Extract the [X, Y] coordinate from the center of the cell holding the provided text.  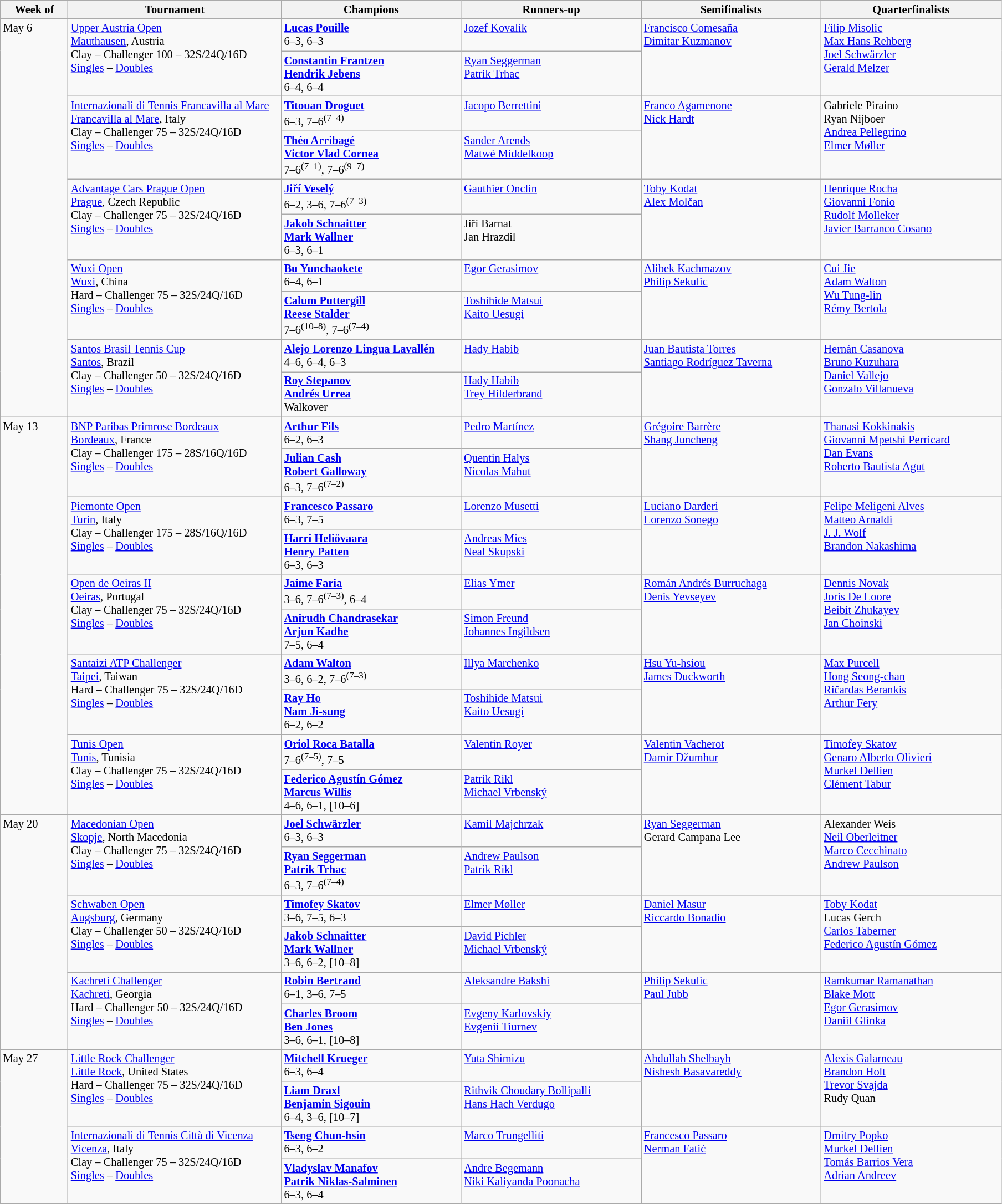
Francesco Passaro6–3, 7–5 [371, 513]
Alexis Galarneau Brandon Holt Trevor Svajda Rudy Quan [911, 1088]
Gauthier Onclin [551, 196]
Filip Misolic Max Hans Rehberg Joel Schwärzler Gerald Melzer [911, 58]
Jaime Faria3–6, 7–6(7–3), 6–4 [371, 592]
Valentin Royer [551, 752]
Illya Marchenko [551, 672]
Théo Arribagé Victor Vlad Cornea7–6(7–1), 7–6(9–7) [371, 155]
Jakob Schnaitter Mark Wallner3–6, 6–2, [10–8] [371, 950]
Adam Walton3–6, 6–2, 7–6(7–3) [371, 672]
Jozef Kovalík [551, 35]
Harri Heliövaara Henry Patten6–3, 6–3 [371, 552]
Open de Oeiras IIOeiras, Portugal Clay – Challenger 75 – 32S/24Q/16DSingles – Doubles [175, 614]
Dennis Novak Joris De Loore Beibit Zhukayev Jan Choinski [911, 614]
Julian Cash Robert Galloway6–3, 7–6(7–2) [371, 472]
Schwaben OpenAugsburg, Germany Clay – Challenger 50 – 32S/24Q/16DSingles – Doubles [175, 933]
Macedonian OpenSkopje, North Macedonia Clay – Challenger 75 – 32S/24Q/16DSingles – Doubles [175, 855]
Francesco Passaro Nerman Fatić [732, 1165]
Bu Yunchaokete6–4, 6–1 [371, 276]
Oriol Roca Batalla7–6(7–5), 7–5 [371, 752]
Anirudh Chandrasekar Arjun Kadhe7–5, 6–4 [371, 632]
Tseng Chun-hsin6–3, 6–2 [371, 1142]
Hsu Yu-hsiou James Duckworth [732, 694]
Elmer Møller [551, 911]
Arthur Fils6–2, 6–3 [371, 433]
Grégoire Barrère Shang Juncheng [732, 457]
Valentin Vacherot Damir Džumhur [732, 775]
Ray Ho Nam Ji-sung6–2, 6–2 [371, 712]
Mitchell Krueger6–3, 6–4 [371, 1065]
Timofey Skatov Genaro Alberto Olivieri Murkel Dellien Clément Tabur [911, 775]
Henrique Rocha Giovanni Fonio Rudolf Molleker Javier Barranco Cosano [911, 220]
Cui Jie Adam Walton Wu Tung-lin Rémy Bertola [911, 299]
Lucas Pouille6–3, 6–3 [371, 35]
May 27 [34, 1126]
Patrik Rikl Michael Vrbenský [551, 792]
Piemonte OpenTurin, Italy Clay – Challenger 175 – 28S/16Q/16DSingles – Doubles [175, 535]
Felipe Meligeni Alves Matteo Arnaldi J. J. Wolf Brandon Nakashima [911, 535]
Simon Freund Johannes Ingildsen [551, 632]
Joel Schwärzler6–3, 6–3 [371, 831]
Andreas Mies Neal Skupski [551, 552]
Abdullah Shelbayh Nishesh Basavareddy [732, 1088]
Gabriele Piraino Ryan Nijboer Andrea Pellegrino Elmer Møller [911, 137]
Hady Habib Trey Hilderbrand [551, 394]
Luciano Darderi Lorenzo Sonego [732, 535]
May 20 [34, 932]
Alejo Lorenzo Lingua Lavallén4–6, 6–4, 6–3 [371, 355]
Hernán Casanova Bruno Kuzuhara Daniel Vallejo Gonzalo Villanueva [911, 378]
Robin Bertrand6–1, 3–6, 7–5 [371, 988]
Kachreti ChallengerKachreti, Georgia Hard – Challenger 50 – 32S/24Q/16DSingles – Doubles [175, 1010]
Román Andrés Burruchaga Denis Yevseyev [732, 614]
Jakob Schnaitter Mark Wallner6–3, 6–1 [371, 237]
Toby Kodat Alex Molčan [732, 220]
Timofey Skatov3–6, 7–5, 6–3 [371, 911]
Wuxi OpenWuxi, China Hard – Challenger 75 – 32S/24Q/16DSingles – Doubles [175, 299]
Hady Habib [551, 355]
Dmitry Popko Murkel Dellien Tomás Barrios Vera Adrian Andreev [911, 1165]
Kamil Majchrzak [551, 831]
David Pichler Michael Vrbenský [551, 950]
Toby Kodat Lucas Gerch Carlos Taberner Federico Agustín Gómez [911, 933]
Daniel Masur Riccardo Bonadio [732, 933]
BNP Paribas Primrose BordeauxBordeaux, France Clay – Challenger 175 – 28S/16Q/16DSingles – Doubles [175, 457]
Alibek Kachmazov Philip Sekulic [732, 299]
Franco Agamenone Nick Hardt [732, 137]
Alexander Weis Neil Oberleitner Marco Cecchinato Andrew Paulson [911, 855]
Champions [371, 9]
Ryan Seggerman Patrik Trhac6–3, 7–6(7–4) [371, 870]
Jacopo Berrettini [551, 113]
Santaizi ATP ChallengerTaipei, Taiwan Hard – Challenger 75 – 32S/24Q/16DSingles – Doubles [175, 694]
Marco Trungelliti [551, 1142]
Vladyslav Manafov Patrik Niklas-Salminen6–3, 6–4 [371, 1181]
Elias Ymer [551, 592]
Thanasi Kokkinakis Giovanni Mpetshi Perricard Dan Evans Roberto Bautista Agut [911, 457]
Upper Austria OpenMauthausen, Austria Clay – Challenger 100 – 32S/24Q/16DSingles – Doubles [175, 58]
Pedro Martínez [551, 433]
Egor Gerasimov [551, 276]
Roy Stepanov Andrés UrreaWalkover [371, 394]
Quentin Halys Nicolas Mahut [551, 472]
Rithvik Choudary Bollipalli Hans Hach Verdugo [551, 1104]
Ryan Seggerman Gerard Campana Lee [732, 855]
Santos Brasil Tennis CupSantos, Brazil Clay – Challenger 50 – 32S/24Q/16DSingles – Doubles [175, 378]
Max Purcell Hong Seong-chan Ričardas Berankis Arthur Fery [911, 694]
Andrew Paulson Patrik Rikl [551, 870]
Titouan Droguet6–3, 7–6(7–4) [371, 113]
Runners-up [551, 9]
Calum Puttergill Reese Stalder7–6(10–8), 7–6(7–4) [371, 315]
Semifinalists [732, 9]
Federico Agustín Gómez Marcus Willis4–6, 6–1, [10–6] [371, 792]
Charles Broom Ben Jones3–6, 6–1, [10–8] [371, 1027]
Sander Arends Matwé Middelkoop [551, 155]
Ryan Seggerman Patrik Trhac [551, 74]
Juan Bautista Torres Santiago Rodríguez Taverna [732, 378]
Jiří Veselý6–2, 3–6, 7–6(7–3) [371, 196]
Jiří Barnat Jan Hrazdil [551, 237]
Tunis OpenTunis, Tunisia Clay – Challenger 75 – 32S/24Q/16DSingles – Doubles [175, 775]
Internazionali di Tennis Francavilla al MareFrancavilla al Mare, Italy Clay – Challenger 75 – 32S/24Q/16DSingles – Doubles [175, 137]
Tournament [175, 9]
May 13 [34, 616]
May 6 [34, 218]
Lorenzo Musetti [551, 513]
Ramkumar Ramanathan Blake Mott Egor Gerasimov Daniil Glinka [911, 1010]
Yuta Shimizu [551, 1065]
Philip Sekulic Paul Jubb [732, 1010]
Liam Draxl Benjamin Sigouin6–4, 3–6, [10–7] [371, 1104]
Evgeny Karlovskiy Evgenii Tiurnev [551, 1027]
Francisco Comesaña Dimitar Kuzmanov [732, 58]
Andre Begemann Niki Kaliyanda Poonacha [551, 1181]
Aleksandre Bakshi [551, 988]
Little Rock ChallengerLittle Rock, United States Hard – Challenger 75 – 32S/24Q/16DSingles – Doubles [175, 1088]
Week of [34, 9]
Quarterfinalists [911, 9]
Advantage Cars Prague OpenPrague, Czech Republic Clay – Challenger 75 – 32S/24Q/16DSingles – Doubles [175, 220]
Internazionali di Tennis Città di VicenzaVicenza, Italy Clay – Challenger 75 – 32S/24Q/16DSingles – Doubles [175, 1165]
Constantin Frantzen Hendrik Jebens6–4, 6–4 [371, 74]
